Capture the cell that displays the provided text and extract its (X, Y) central coordinate. 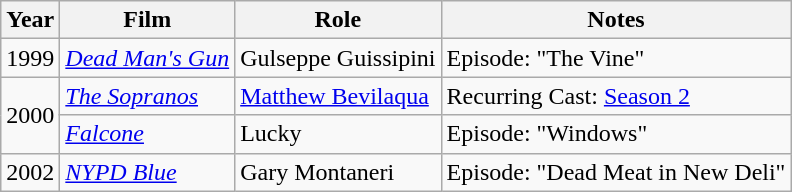
Episode: "Dead Meat in New Deli" (616, 172)
2000 (30, 115)
Role (338, 20)
Episode: "The Vine" (616, 58)
2002 (30, 172)
1999 (30, 58)
Matthew Bevilaqua (338, 96)
Gulseppe Guissipini (338, 58)
Recurring Cast: Season 2 (616, 96)
The Sopranos (148, 96)
Dead Man's Gun (148, 58)
Lucky (338, 134)
Film (148, 20)
Episode: "Windows" (616, 134)
Gary Montaneri (338, 172)
Notes (616, 20)
NYPD Blue (148, 172)
Year (30, 20)
Falcone (148, 134)
